Determine the [x, y] coordinate at the center of the cell enclosing the given text.  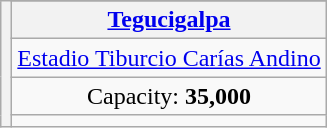
Estadio Tiburcio Carías Andino [169, 58]
Capacity: 35,000 [169, 96]
Tegucigalpa [169, 20]
